Extract the [X, Y] coordinate from the center of the cell holding the provided text.  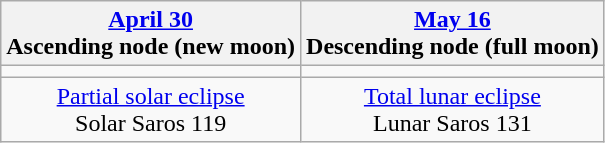
Total lunar eclipseLunar Saros 131 [453, 110]
Partial solar eclipseSolar Saros 119 [151, 110]
May 16Descending node (full moon) [453, 34]
April 30Ascending node (new moon) [151, 34]
